Capture the cell that displays the provided text and extract its [x, y] central coordinate. 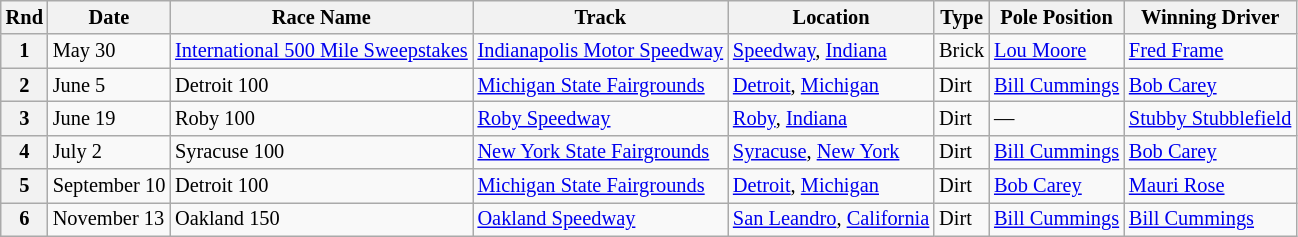
New York State Fairgrounds [600, 152]
6 [24, 219]
June 5 [109, 85]
Brick [962, 51]
Roby Speedway [600, 118]
November 13 [109, 219]
— [1056, 118]
4 [24, 152]
July 2 [109, 152]
Winning Driver [1210, 17]
June 19 [109, 118]
September 10 [109, 186]
1 [24, 51]
2 [24, 85]
Type [962, 17]
Oakland 150 [321, 219]
Syracuse 100 [321, 152]
Date [109, 17]
Track [600, 17]
Lou Moore [1056, 51]
3 [24, 118]
Pole Position [1056, 17]
5 [24, 186]
Fred Frame [1210, 51]
May 30 [109, 51]
Indianapolis Motor Speedway [600, 51]
Mauri Rose [1210, 186]
Roby, Indiana [831, 118]
International 500 Mile Sweepstakes [321, 51]
Location [831, 17]
Race Name [321, 17]
Syracuse, New York [831, 152]
Oakland Speedway [600, 219]
Speedway, Indiana [831, 51]
San Leandro, California [831, 219]
Stubby Stubblefield [1210, 118]
Rnd [24, 17]
Roby 100 [321, 118]
